Search for the cell housing the specified text and yield its (x, y) center coordinate. 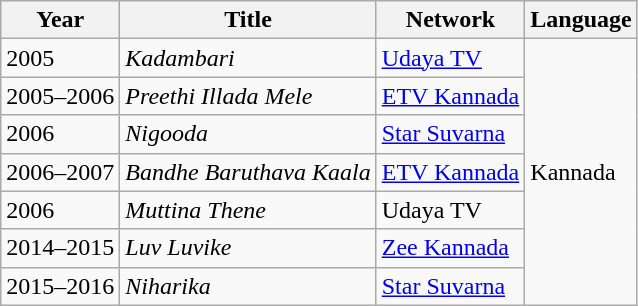
2005 (60, 58)
2014–2015 (60, 248)
Zee Kannada (450, 248)
2015–2016 (60, 286)
Muttina Thene (248, 210)
Bandhe Baruthava Kaala (248, 172)
Kannada (581, 172)
Language (581, 20)
Network (450, 20)
Year (60, 20)
Title (248, 20)
Nigooda (248, 134)
Preethi Illada Mele (248, 96)
Kadambari (248, 58)
Luv Luvike (248, 248)
Niharika (248, 286)
2005–2006 (60, 96)
2006–2007 (60, 172)
